From the cell containing the given text, extract its center point as [x, y] coordinate. 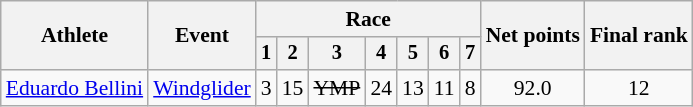
8 [470, 88]
Event [202, 36]
Final rank [639, 36]
Eduardo Bellini [74, 88]
2 [293, 54]
Athlete [74, 36]
4 [381, 54]
6 [444, 54]
5 [413, 54]
YMP [336, 88]
12 [639, 88]
Race [368, 19]
15 [293, 88]
Net points [533, 36]
11 [444, 88]
13 [413, 88]
24 [381, 88]
1 [266, 54]
7 [470, 54]
92.0 [533, 88]
Windglider [202, 88]
